Pinpoint the cell where the given text exists, returning its [x, y] midpoint coordinate. 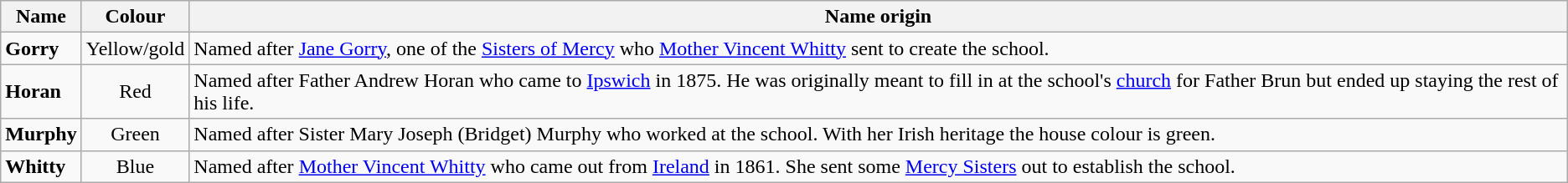
Named after Sister Mary Joseph (Bridget) Murphy who worked at the school. With her Irish heritage the house colour is green. [878, 135]
Red [136, 92]
Whitty [41, 166]
Name [41, 17]
Blue [136, 166]
Named after Jane Gorry, one of the Sisters of Mercy who Mother Vincent Whitty sent to create the school. [878, 48]
Murphy [41, 135]
Name origin [878, 17]
Colour [136, 17]
Named after Mother Vincent Whitty who came out from Ireland in 1861. She sent some Mercy Sisters out to establish the school. [878, 166]
Gorry [41, 48]
Horan [41, 92]
Yellow/gold [136, 48]
Green [136, 135]
